Detect which cell encompasses the target text, then output its [x, y] center coordinate. 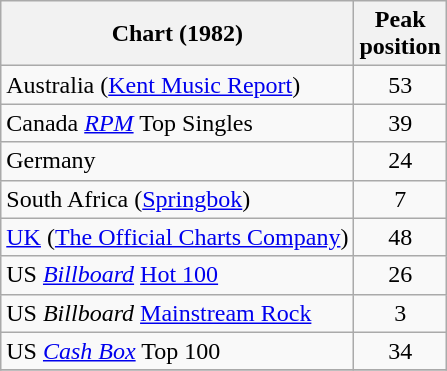
26 [400, 275]
US Billboard Hot 100 [178, 275]
53 [400, 85]
Australia (Kent Music Report) [178, 85]
Canada RPM Top Singles [178, 123]
US Billboard Mainstream Rock [178, 313]
South Africa (Springbok) [178, 199]
Germany [178, 161]
3 [400, 313]
7 [400, 199]
Chart (1982) [178, 34]
Peakposition [400, 34]
48 [400, 237]
34 [400, 351]
24 [400, 161]
UK (The Official Charts Company) [178, 237]
US Cash Box Top 100 [178, 351]
39 [400, 123]
